Output the (x, y) coordinate of the center of the cell containing the given text.  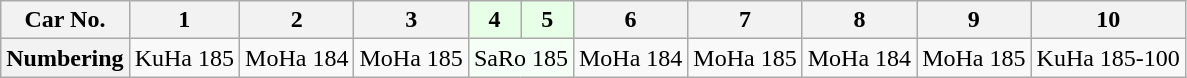
1 (184, 20)
10 (1108, 20)
KuHa 185 (184, 58)
SaRo 185 (520, 58)
Car No. (65, 20)
Numbering (65, 58)
7 (745, 20)
8 (859, 20)
3 (411, 20)
5 (548, 20)
9 (974, 20)
4 (494, 20)
6 (630, 20)
KuHa 185-100 (1108, 58)
2 (297, 20)
